Pinpoint the cell where the given text exists, returning its [x, y] midpoint coordinate. 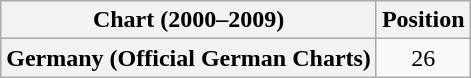
Position [423, 20]
26 [423, 58]
Chart (2000–2009) [189, 20]
Germany (Official German Charts) [189, 58]
